Search for the cell housing the specified text and yield its [X, Y] center coordinate. 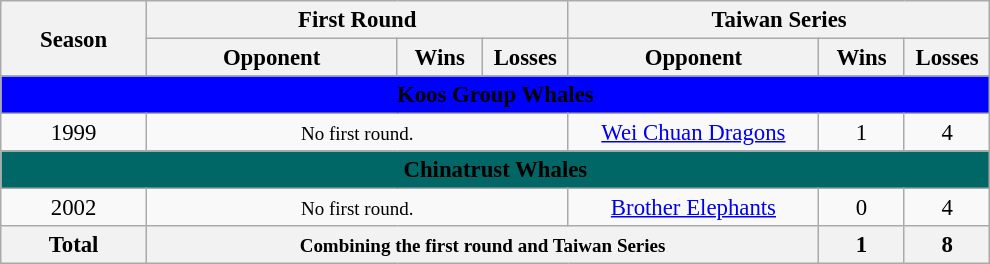
First Round [357, 20]
Chinatrust Whales [496, 170]
Taiwan Series [779, 20]
2002 [74, 208]
Koos Group Whales [496, 95]
8 [947, 245]
Combining the first round and Taiwan Series [482, 245]
1999 [74, 133]
0 [862, 208]
Total [74, 245]
Wei Chuan Dragons [694, 133]
Brother Elephants [694, 208]
Season [74, 38]
